Scan for the cell matching the given text and deliver its (x, y) coordinate at center. 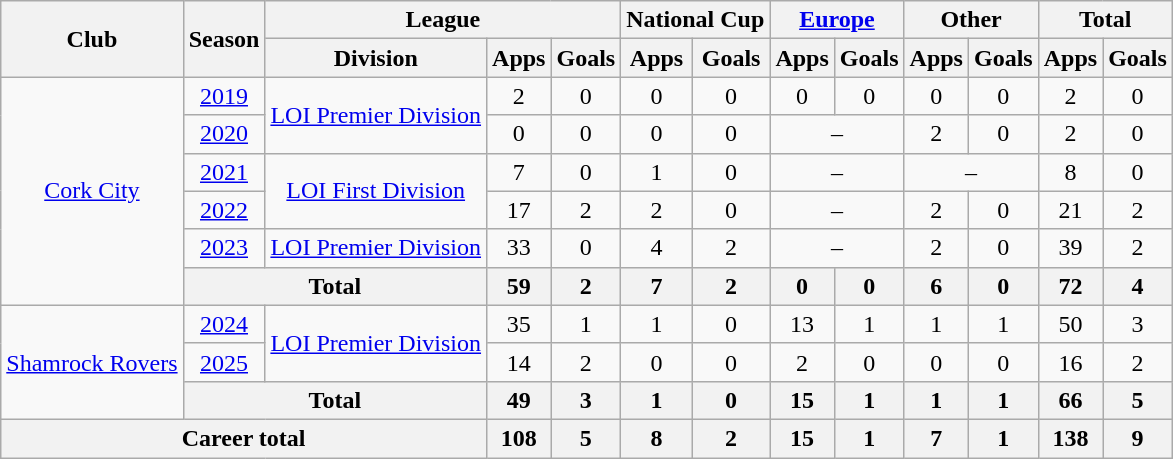
LOI First Division (376, 191)
Europe (837, 20)
2019 (224, 96)
Club (92, 39)
2023 (224, 248)
Other (971, 20)
13 (802, 324)
National Cup (696, 20)
2021 (224, 172)
17 (519, 210)
35 (519, 324)
108 (519, 438)
2022 (224, 210)
50 (1070, 324)
9 (1138, 438)
59 (519, 286)
66 (1070, 400)
49 (519, 400)
Career total (244, 438)
39 (1070, 248)
21 (1070, 210)
33 (519, 248)
Season (224, 39)
2025 (224, 362)
2020 (224, 134)
14 (519, 362)
72 (1070, 286)
Shamrock Rovers (92, 362)
16 (1070, 362)
League (443, 20)
138 (1070, 438)
2024 (224, 324)
Cork City (92, 191)
Division (376, 58)
6 (936, 286)
